Search for the cell housing the specified text and yield its (X, Y) center coordinate. 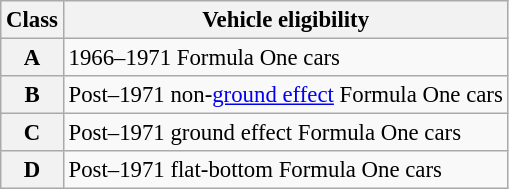
Post–1971 non-ground effect Formula One cars (286, 95)
C (32, 133)
Class (32, 20)
Post–1971 flat-bottom Formula One cars (286, 170)
A (32, 58)
B (32, 95)
Vehicle eligibility (286, 20)
Post–1971 ground effect Formula One cars (286, 133)
1966–1971 Formula One cars (286, 58)
D (32, 170)
